From the cell containing the given text, extract its center point as [X, Y] coordinate. 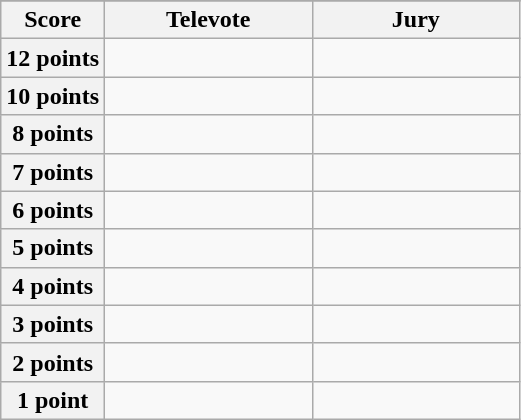
Score [53, 20]
5 points [53, 248]
6 points [53, 210]
1 point [53, 400]
7 points [53, 172]
12 points [53, 58]
10 points [53, 96]
Televote [209, 20]
4 points [53, 286]
2 points [53, 362]
3 points [53, 324]
Jury [416, 20]
8 points [53, 134]
